Return the (x, y) coordinate for the center point of the cell that contains the specified text.  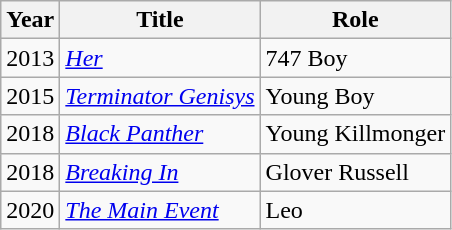
Young Killmonger (356, 134)
The Main Event (160, 210)
2020 (30, 210)
Role (356, 20)
Terminator Genisys (160, 96)
Leo (356, 210)
Year (30, 20)
Her (160, 58)
2013 (30, 58)
Title (160, 20)
Black Panther (160, 134)
Glover Russell (356, 172)
Young Boy (356, 96)
747 Boy (356, 58)
2015 (30, 96)
Breaking In (160, 172)
